Determine the [x, y] coordinate at the center of the cell enclosing the given text.  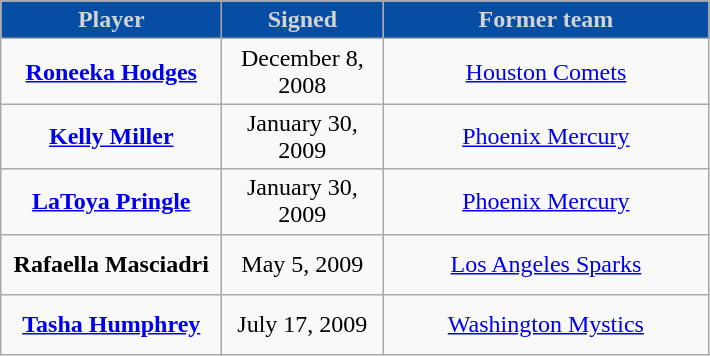
LaToya Pringle [112, 202]
Signed [302, 20]
Kelly Miller [112, 136]
December 8, 2008 [302, 72]
Former team [546, 20]
May 5, 2009 [302, 264]
Player [112, 20]
Rafaella Masciadri [112, 264]
Tasha Humphrey [112, 324]
Washington Mystics [546, 324]
July 17, 2009 [302, 324]
Los Angeles Sparks [546, 264]
Houston Comets [546, 72]
Roneeka Hodges [112, 72]
